For the text-containing cell, return its midpoint in [x, y] coordinate format. 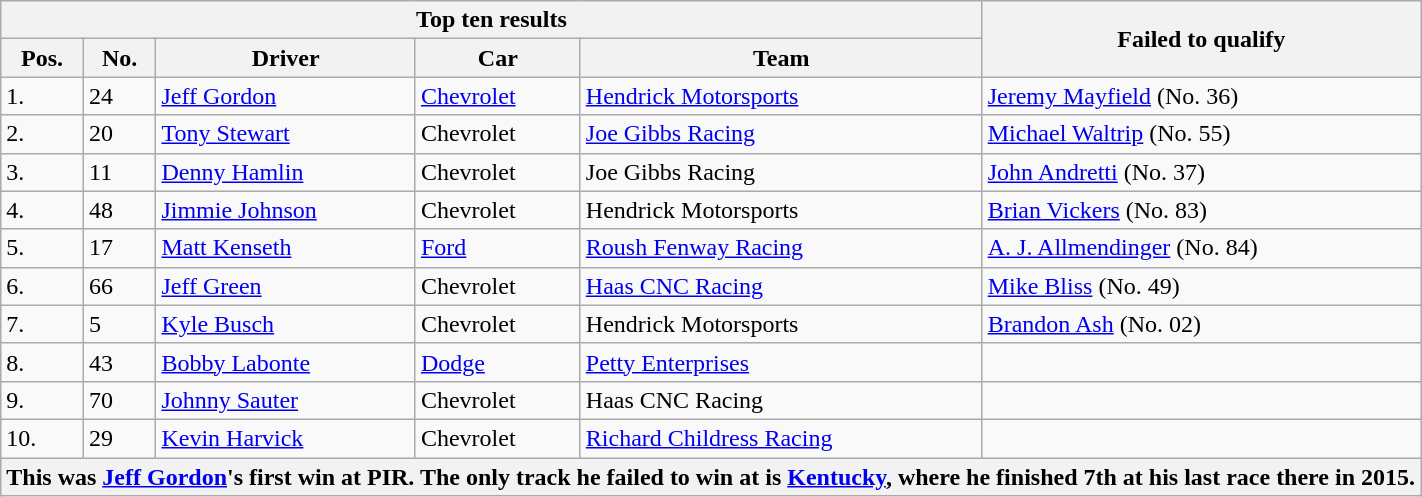
Driver [286, 58]
A. J. Allmendinger (No. 84) [1201, 248]
Jeff Gordon [286, 96]
Car [498, 58]
Tony Stewart [286, 134]
6. [42, 286]
Pos. [42, 58]
Mike Bliss (No. 49) [1201, 286]
Jeff Green [286, 286]
1. [42, 96]
Johnny Sauter [286, 400]
17 [120, 248]
Petty Enterprises [781, 362]
This was Jeff Gordon's first win at PIR. The only track he failed to win at is Kentucky, where he finished 7th at his last race there in 2015. [711, 477]
Matt Kenseth [286, 248]
Roush Fenway Racing [781, 248]
John Andretti (No. 37) [1201, 172]
20 [120, 134]
Bobby Labonte [286, 362]
11 [120, 172]
43 [120, 362]
29 [120, 438]
No. [120, 58]
Failed to qualify [1201, 39]
70 [120, 400]
Michael Waltrip (No. 55) [1201, 134]
Team [781, 58]
7. [42, 324]
Top ten results [492, 20]
Brian Vickers (No. 83) [1201, 210]
5. [42, 248]
5 [120, 324]
Brandon Ash (No. 02) [1201, 324]
8. [42, 362]
4. [42, 210]
3. [42, 172]
Richard Childress Racing [781, 438]
Dodge [498, 362]
66 [120, 286]
2. [42, 134]
Kyle Busch [286, 324]
9. [42, 400]
Jimmie Johnson [286, 210]
Jeremy Mayfield (No. 36) [1201, 96]
10. [42, 438]
24 [120, 96]
Kevin Harvick [286, 438]
Denny Hamlin [286, 172]
48 [120, 210]
Ford [498, 248]
